Identify which cell holds the provided text, then report its (X, Y) central coordinate. 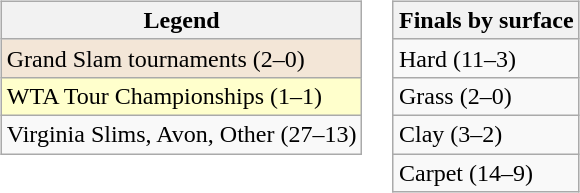
Finals by surface (486, 20)
Hard (11–3) (486, 58)
WTA Tour Championships (1–1) (182, 96)
Clay (3–2) (486, 134)
Virginia Slims, Avon, Other (27–13) (182, 134)
Grass (2–0) (486, 96)
Carpet (14–9) (486, 173)
Legend (182, 20)
Grand Slam tournaments (2–0) (182, 58)
